For the text-containing cell, return its midpoint in [x, y] coordinate format. 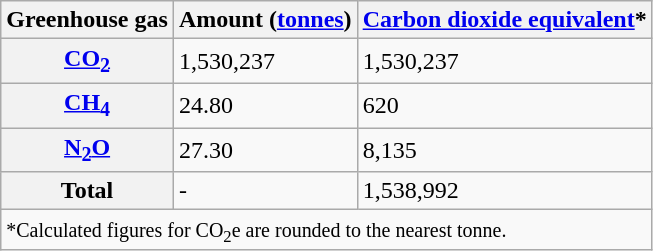
1,538,992 [504, 191]
*Calculated figures for CO2e are rounded to the nearest tonne. [326, 230]
CH4 [88, 105]
N2O [88, 150]
620 [504, 105]
Carbon dioxide equivalent* [504, 20]
Total [88, 191]
CO2 [88, 61]
24.80 [265, 105]
- [265, 191]
27.30 [265, 150]
Amount (tonnes) [265, 20]
8,135 [504, 150]
Greenhouse gas [88, 20]
